Return the (x, y) coordinate for the center point of the cell that contains the specified text.  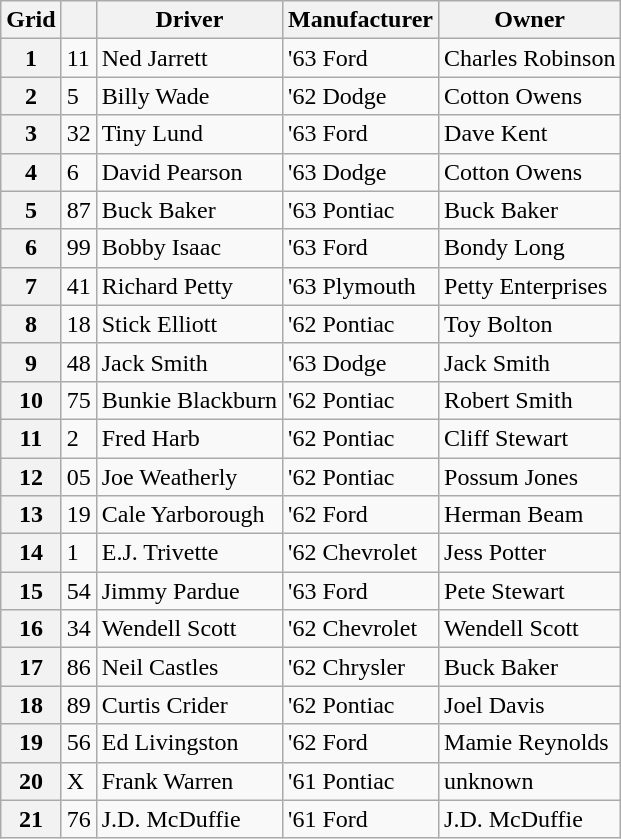
Stick Elliott (189, 324)
Ed Livingston (189, 743)
Jess Potter (530, 553)
'62 Chrysler (361, 667)
7 (31, 286)
Owner (530, 20)
54 (78, 591)
15 (31, 591)
Frank Warren (189, 781)
Fred Harb (189, 438)
Possum Jones (530, 477)
Charles Robinson (530, 58)
Driver (189, 20)
'63 Pontiac (361, 210)
Bobby Isaac (189, 248)
Toy Bolton (530, 324)
75 (78, 400)
Jimmy Pardue (189, 591)
20 (31, 781)
Joe Weatherly (189, 477)
10 (31, 400)
'61 Pontiac (361, 781)
Curtis Crider (189, 705)
8 (31, 324)
Neil Castles (189, 667)
17 (31, 667)
Mamie Reynolds (530, 743)
Richard Petty (189, 286)
89 (78, 705)
Bunkie Blackburn (189, 400)
Petty Enterprises (530, 286)
E.J. Trivette (189, 553)
99 (78, 248)
Herman Beam (530, 515)
21 (31, 819)
David Pearson (189, 172)
4 (31, 172)
Pete Stewart (530, 591)
41 (78, 286)
76 (78, 819)
Grid (31, 20)
48 (78, 362)
'61 Ford (361, 819)
34 (78, 629)
Billy Wade (189, 96)
Bondy Long (530, 248)
Robert Smith (530, 400)
32 (78, 134)
Cliff Stewart (530, 438)
9 (31, 362)
Manufacturer (361, 20)
Tiny Lund (189, 134)
unknown (530, 781)
05 (78, 477)
56 (78, 743)
16 (31, 629)
Ned Jarrett (189, 58)
Cale Yarborough (189, 515)
86 (78, 667)
Dave Kent (530, 134)
14 (31, 553)
12 (31, 477)
Joel Davis (530, 705)
3 (31, 134)
'62 Dodge (361, 96)
X (78, 781)
'63 Plymouth (361, 286)
13 (31, 515)
87 (78, 210)
